Determine the (X, Y) coordinate at the center of the cell enclosing the given text.  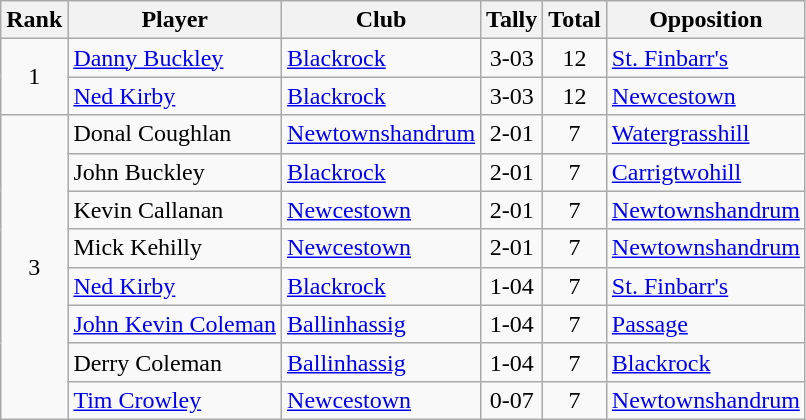
Tally (512, 20)
Carrigtwohill (706, 172)
Kevin Callanan (175, 210)
Watergrasshill (706, 134)
Donal Coughlan (175, 134)
Total (575, 20)
Danny Buckley (175, 58)
0-07 (512, 400)
Player (175, 20)
Opposition (706, 20)
Passage (706, 324)
Mick Kehilly (175, 248)
John Buckley (175, 172)
Rank (34, 20)
John Kevin Coleman (175, 324)
1 (34, 77)
3 (34, 267)
Club (382, 20)
Derry Coleman (175, 362)
Tim Crowley (175, 400)
